Find where the given text appears and provide that cell's center as [X, Y] coordinate. 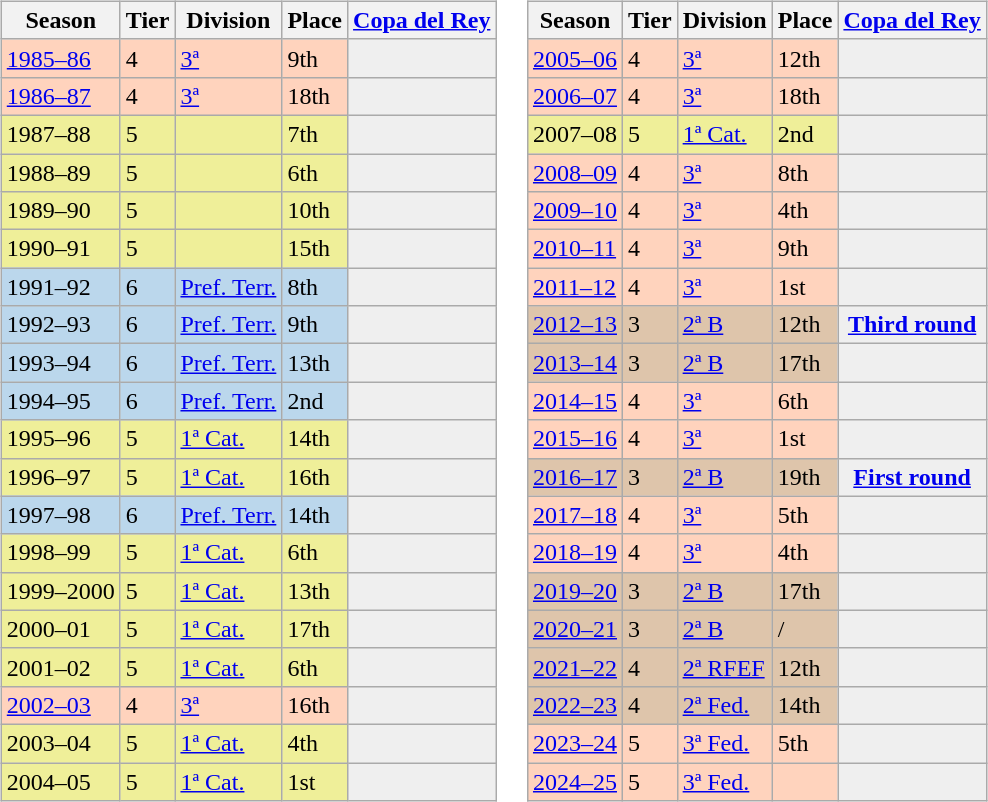
2011–12 [574, 287]
1999–2000 [60, 591]
2024–25 [574, 781]
/ [805, 629]
7th [315, 134]
1995–96 [60, 439]
1993–94 [60, 363]
1988–89 [60, 173]
2021–22 [574, 667]
2019–20 [574, 591]
1990–91 [60, 249]
1997–98 [60, 515]
Third round [912, 325]
2010–11 [574, 249]
2009–10 [574, 211]
1996–97 [60, 477]
2005–06 [574, 58]
2ª RFEF [724, 667]
15th [315, 249]
2007–08 [574, 134]
1985–86 [60, 58]
2018–19 [574, 553]
2015–16 [574, 439]
1998–99 [60, 553]
2012–13 [574, 325]
2008–09 [574, 173]
1992–93 [60, 325]
2000–01 [60, 629]
2016–17 [574, 477]
1987–88 [60, 134]
2023–24 [574, 743]
2002–03 [60, 705]
2ª Fed. [724, 705]
2022–23 [574, 705]
2001–02 [60, 667]
2014–15 [574, 401]
1991–92 [60, 287]
2003–04 [60, 743]
10th [315, 211]
2017–18 [574, 515]
2004–05 [60, 781]
1989–90 [60, 211]
2013–14 [574, 363]
2020–21 [574, 629]
1986–87 [60, 96]
19th [805, 477]
1994–95 [60, 401]
First round [912, 477]
2006–07 [574, 96]
